Return the [x, y] coordinate for the center point of the cell that contains the specified text.  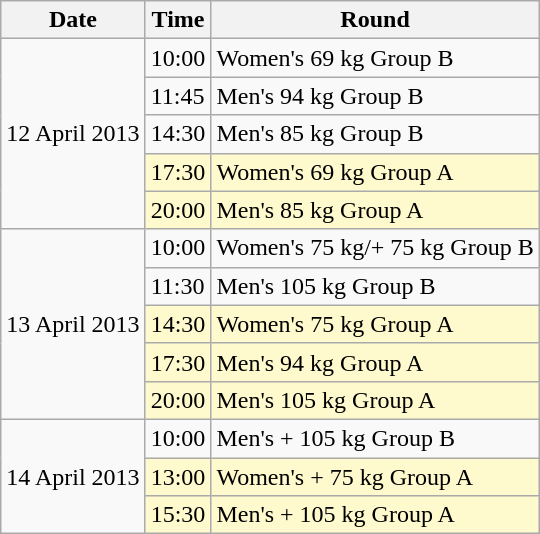
12 April 2013 [73, 134]
Women's 69 kg Group B [375, 58]
Men's 105 kg Group B [375, 286]
Women's 69 kg Group A [375, 172]
11:30 [178, 286]
Women's 75 kg Group A [375, 324]
Men's 94 kg Group A [375, 362]
Women's 75 kg/+ 75 kg Group B [375, 248]
Time [178, 20]
Men's 94 kg Group B [375, 96]
Men's 85 kg Group B [375, 134]
14 April 2013 [73, 476]
Men's + 105 kg Group B [375, 438]
Date [73, 20]
Men's + 105 kg Group A [375, 515]
13 April 2013 [73, 324]
11:45 [178, 96]
Women's + 75 kg Group A [375, 477]
Men's 85 kg Group A [375, 210]
Men's 105 kg Group A [375, 400]
13:00 [178, 477]
15:30 [178, 515]
Round [375, 20]
